From the cell containing the given text, extract its center point as [X, Y] coordinate. 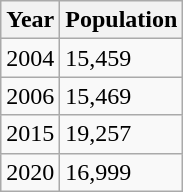
19,257 [122, 134]
2006 [30, 96]
16,999 [122, 172]
2004 [30, 58]
15,469 [122, 96]
15,459 [122, 58]
2020 [30, 172]
Year [30, 20]
Population [122, 20]
2015 [30, 134]
